Identify which cell holds the provided text, then report its [x, y] central coordinate. 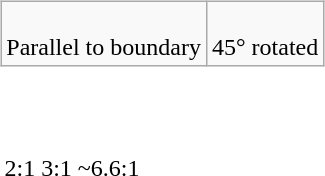
45° rotated [264, 34]
Parallel to boundary [104, 34]
